For the text-containing cell, return its midpoint in (x, y) coordinate format. 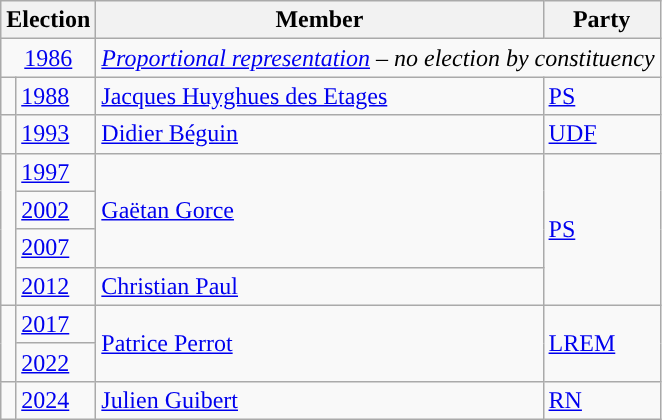
1988 (56, 96)
Member (320, 20)
2022 (56, 362)
Election (48, 20)
2002 (56, 210)
1986 (48, 58)
Gaëtan Gorce (320, 210)
1997 (56, 172)
Party (602, 20)
2012 (56, 286)
RN (602, 400)
2024 (56, 400)
UDF (602, 134)
1993 (56, 134)
Didier Béguin (320, 134)
2017 (56, 324)
LREM (602, 343)
Patrice Perrot (320, 343)
Jacques Huyghues des Etages (320, 96)
Christian Paul (320, 286)
2007 (56, 248)
Proportional representation – no election by constituency (378, 58)
Julien Guibert (320, 400)
